Locate the cell with the specified text and output its [x, y] center coordinate. 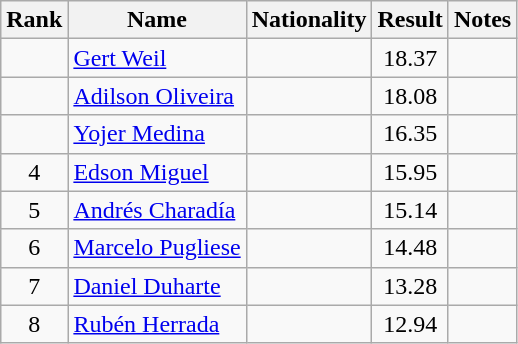
Daniel Duharte [157, 286]
Yojer Medina [157, 134]
13.28 [410, 286]
7 [34, 286]
16.35 [410, 134]
14.48 [410, 248]
Andrés Charadía [157, 210]
Rank [34, 20]
18.37 [410, 58]
8 [34, 324]
Name [157, 20]
Edson Miguel [157, 172]
Marcelo Pugliese [157, 248]
5 [34, 210]
12.94 [410, 324]
15.14 [410, 210]
18.08 [410, 96]
Nationality [309, 20]
6 [34, 248]
Notes [482, 20]
Adilson Oliveira [157, 96]
15.95 [410, 172]
Result [410, 20]
Gert Weil [157, 58]
Rubén Herrada [157, 324]
4 [34, 172]
